From the cell containing the given text, extract its center point as (X, Y) coordinate. 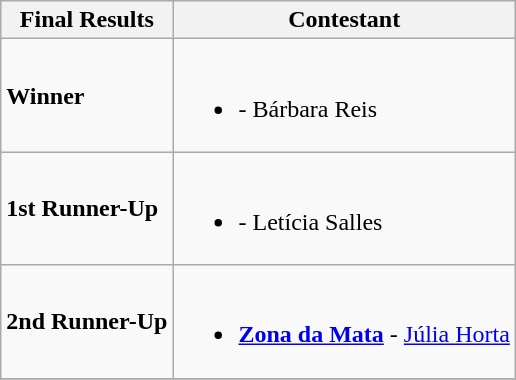
Final Results (87, 20)
- Bárbara Reis (344, 96)
2nd Runner-Up (87, 322)
1st Runner-Up (87, 208)
Zona da Mata - Júlia Horta (344, 322)
Contestant (344, 20)
Winner (87, 96)
- Letícia Salles (344, 208)
